Output the (x, y) coordinate of the center of the cell containing the given text.  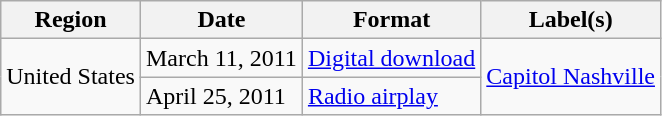
United States (71, 77)
Capitol Nashville (571, 77)
Date (221, 20)
Region (71, 20)
April 25, 2011 (221, 96)
Label(s) (571, 20)
Radio airplay (391, 96)
Format (391, 20)
March 11, 2011 (221, 58)
Digital download (391, 58)
